Capture the cell that displays the provided text and extract its (X, Y) central coordinate. 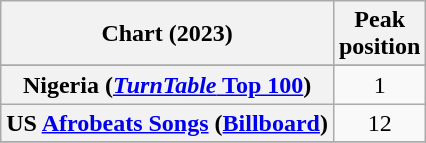
US Afrobeats Songs (Billboard) (168, 123)
Chart (2023) (168, 34)
Nigeria (TurnTable Top 100) (168, 85)
1 (379, 85)
Peakposition (379, 34)
12 (379, 123)
